Identify which cell holds the provided text, then report its [x, y] central coordinate. 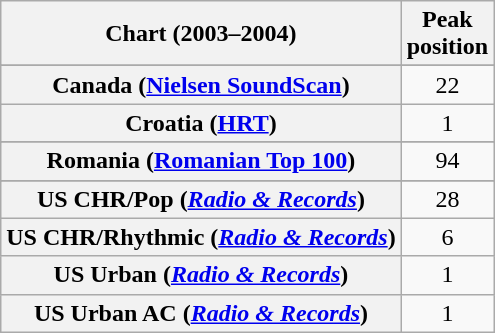
22 [447, 85]
6 [447, 237]
Romania (Romanian Top 100) [201, 161]
94 [447, 161]
Chart (2003–2004) [201, 34]
Croatia (HRT) [201, 123]
Peakposition [447, 34]
US CHR/Pop (Radio & Records) [201, 199]
US Urban AC (Radio & Records) [201, 313]
28 [447, 199]
US Urban (Radio & Records) [201, 275]
Canada (Nielsen SoundScan) [201, 85]
US CHR/Rhythmic (Radio & Records) [201, 237]
